Return (X, Y) of the center of cell containing provided text 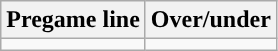
Pregame line (74, 20)
Over/under (210, 20)
